Extract the (x, y) coordinate from the center of the cell holding the provided text.  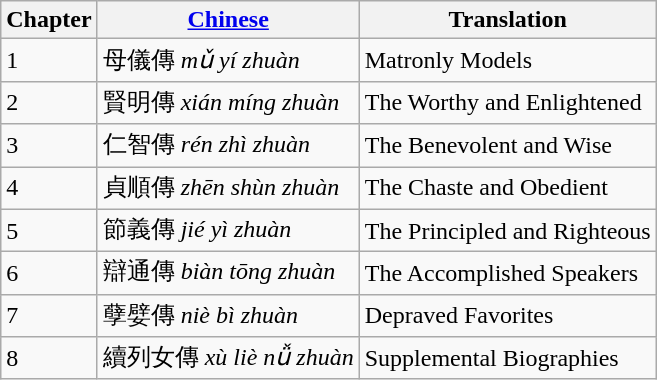
貞順傳 zhēn shùn zhuàn (228, 188)
The Principled and Righteous (508, 230)
仁智傳 rén zhì zhuàn (228, 146)
Chapter (49, 20)
Translation (508, 20)
8 (49, 358)
1 (49, 60)
續列女傳 xù liè nǚ zhuàn (228, 358)
The Benevolent and Wise (508, 146)
3 (49, 146)
節義傳 jié yì zhuàn (228, 230)
Chinese (228, 20)
7 (49, 316)
Matronly Models (508, 60)
5 (49, 230)
賢明傳 xián míng zhuàn (228, 102)
6 (49, 274)
孽嬖傳 niè bì zhuàn (228, 316)
The Worthy and Enlightened (508, 102)
The Accomplished Speakers (508, 274)
2 (49, 102)
The Chaste and Obedient (508, 188)
辯通傳 biàn tōng zhuàn (228, 274)
母儀傳 mǔ yí zhuàn (228, 60)
Supplemental Biographies (508, 358)
4 (49, 188)
Depraved Favorites (508, 316)
